Output the [x, y] coordinate of the center of the cell containing the given text.  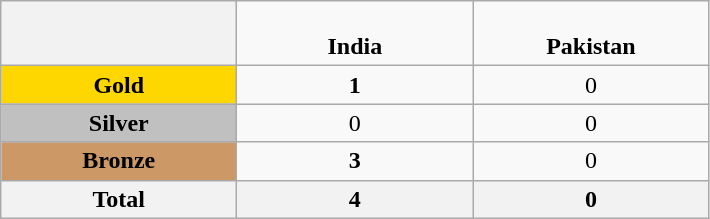
4 [355, 199]
India [355, 34]
1 [355, 85]
Gold [119, 85]
3 [355, 161]
Total [119, 199]
Pakistan [591, 34]
Silver [119, 123]
Bronze [119, 161]
